Scan for the cell matching the given text and deliver its [X, Y] coordinate at center. 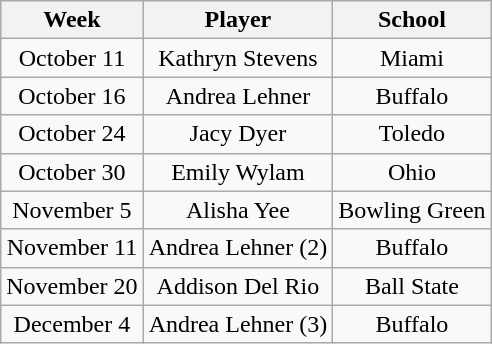
Addison Del Rio [238, 286]
Miami [412, 58]
November 5 [72, 210]
November 20 [72, 286]
October 16 [72, 96]
October 30 [72, 172]
December 4 [72, 324]
Alisha Yee [238, 210]
Andrea Lehner (2) [238, 248]
November 11 [72, 248]
Toledo [412, 134]
Andrea Lehner (3) [238, 324]
Ball State [412, 286]
October 11 [72, 58]
Andrea Lehner [238, 96]
Kathryn Stevens [238, 58]
Emily Wylam [238, 172]
Ohio [412, 172]
Week [72, 20]
School [412, 20]
October 24 [72, 134]
Bowling Green [412, 210]
Jacy Dyer [238, 134]
Player [238, 20]
